Detect which cell encompasses the target text, then output its [x, y] center coordinate. 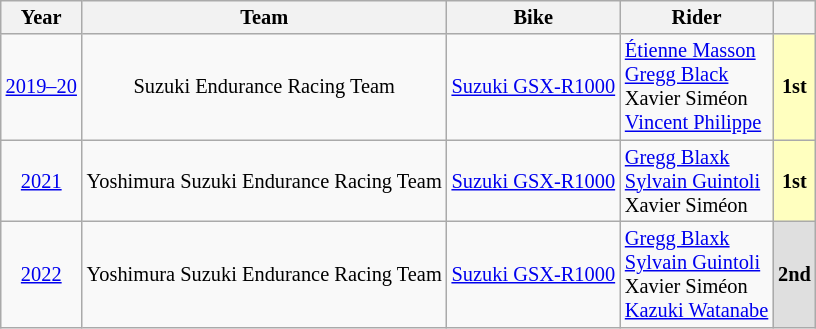
2022 [42, 274]
Bike [534, 17]
Year [42, 17]
Gregg Blaxk Sylvain Guintoli Xavier Siméon [696, 181]
Gregg Blaxk Sylvain Guintoli Xavier Siméon Kazuki Watanabe [696, 274]
Suzuki Endurance Racing Team [264, 87]
Team [264, 17]
Étienne Masson Gregg Black Xavier Siméon Vincent Philippe [696, 87]
Rider [696, 17]
2nd [794, 274]
2019–20 [42, 87]
2021 [42, 181]
